Return the (X, Y) coordinate for the center point of the cell that contains the specified text.  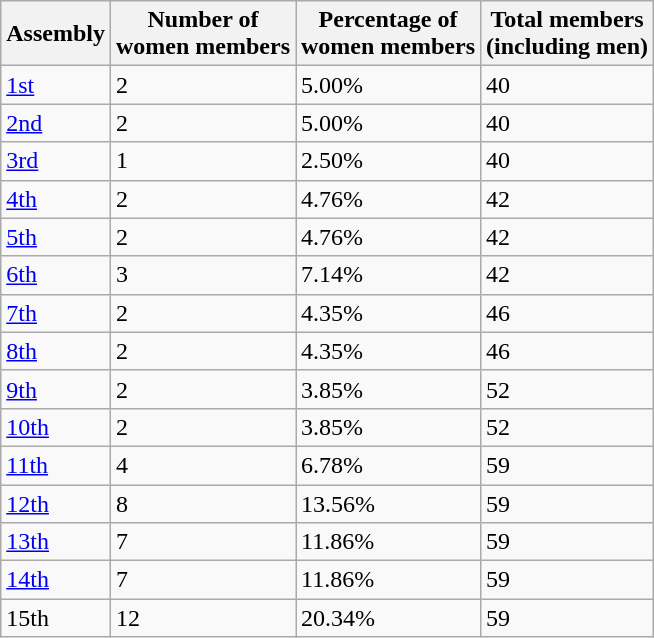
2nd (56, 123)
7th (56, 313)
9th (56, 389)
10th (56, 427)
7.14% (388, 275)
13th (56, 542)
2.50% (388, 161)
1st (56, 85)
8th (56, 351)
14th (56, 580)
15th (56, 618)
12th (56, 503)
8 (202, 503)
13.56% (388, 503)
20.34% (388, 618)
1 (202, 161)
12 (202, 618)
4 (202, 465)
Number ofwomen members (202, 34)
Total members(including men) (568, 34)
5th (56, 237)
3rd (56, 161)
11th (56, 465)
6th (56, 275)
Assembly (56, 34)
4th (56, 199)
3 (202, 275)
Percentage ofwomen members (388, 34)
6.78% (388, 465)
